Locate the cell with the specified text and output its [X, Y] center coordinate. 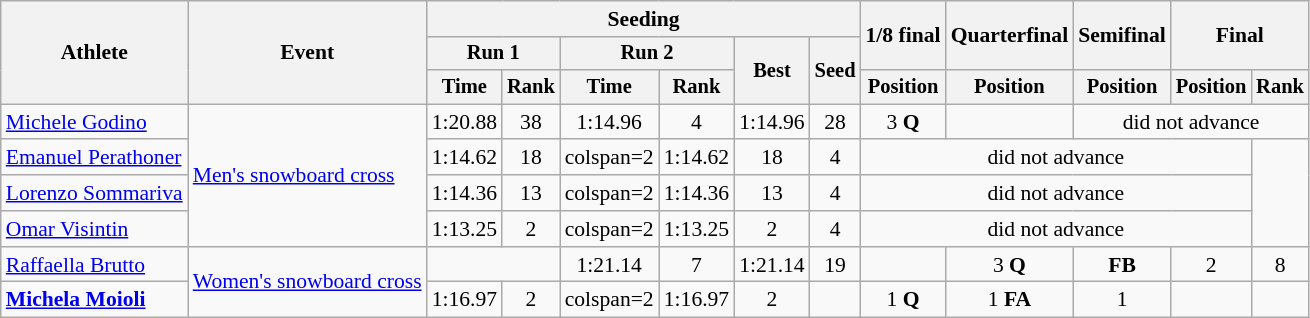
Event [308, 52]
FB [1122, 265]
Final [1240, 36]
Seeding [644, 19]
Seed [836, 70]
Women's snowboard cross [308, 282]
1:20.88 [464, 122]
Lorenzo Sommariva [94, 193]
Quarterfinal [1010, 36]
Michela Moioli [94, 300]
Best [772, 70]
1 [1122, 300]
1 FA [1010, 300]
8 [1280, 265]
7 [696, 265]
Raffaella Brutto [94, 265]
Omar Visintin [94, 229]
1/8 final [902, 36]
Run 1 [494, 54]
Semifinal [1122, 36]
28 [836, 122]
38 [531, 122]
1 Q [902, 300]
Men's snowboard cross [308, 175]
Emanuel Perathoner [94, 158]
19 [836, 265]
Run 2 [648, 54]
Michele Godino [94, 122]
Athlete [94, 52]
